Find where the given text appears and provide that cell's center as [x, y] coordinate. 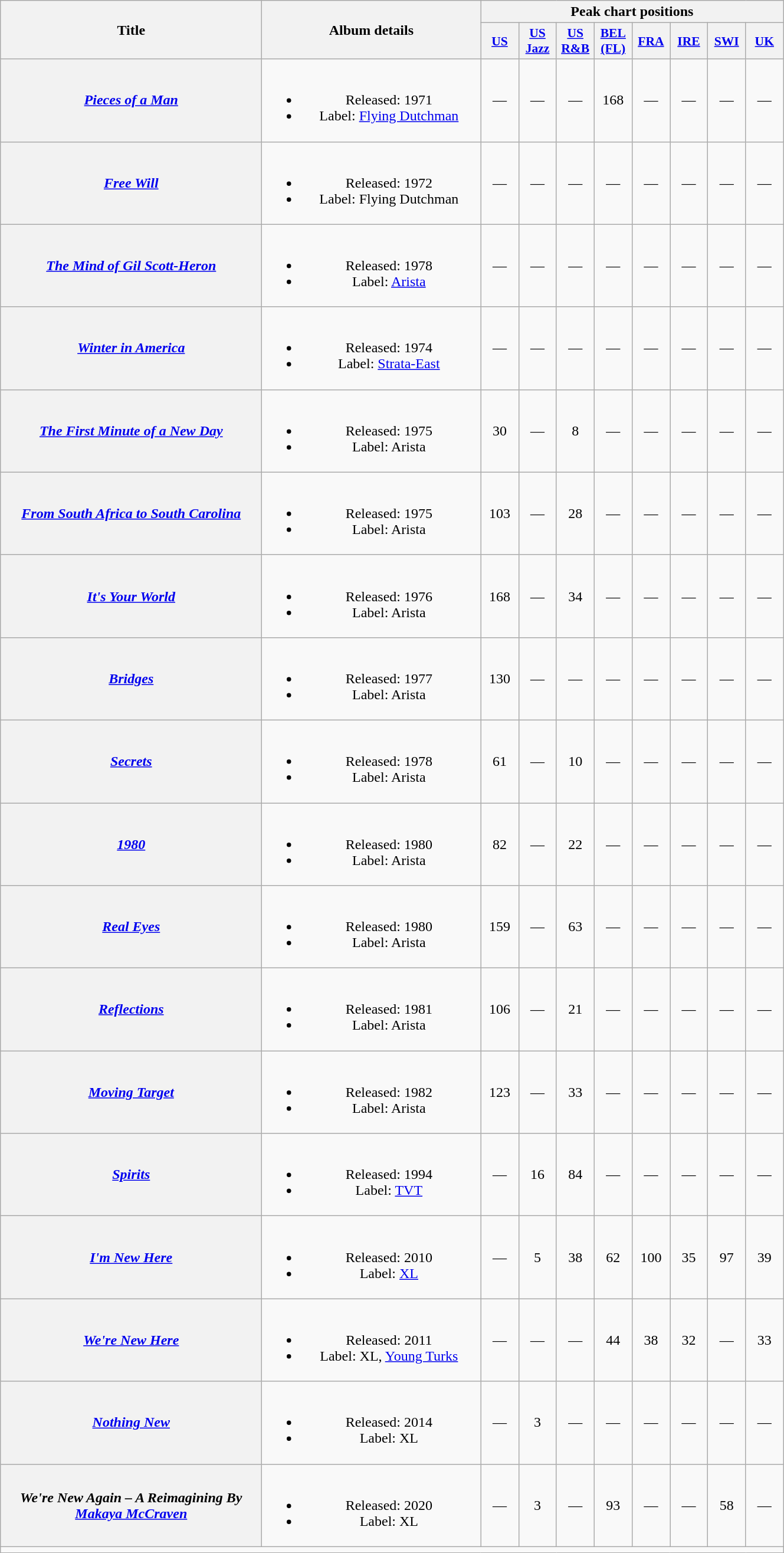
Album details [372, 30]
The Mind of Gil Scott-Heron [131, 266]
30 [500, 431]
8 [575, 431]
1980 [131, 844]
Pieces of a Man [131, 100]
US [500, 41]
84 [575, 1175]
61 [500, 761]
IRE [689, 41]
97 [727, 1257]
21 [575, 1010]
Released: 1982Label: Arista [372, 1092]
Winter in America [131, 348]
82 [500, 844]
159 [500, 927]
32 [689, 1340]
Released: 2010Label: XL [372, 1257]
106 [500, 1010]
BEL(FL) [613, 41]
It's Your World [131, 596]
5 [537, 1257]
Released: 2011Label: XL, Young Turks [372, 1340]
35 [689, 1257]
From South Africa to South Carolina [131, 513]
Released: 1971Label: Flying Dutchman [372, 100]
Released: 1976Label: Arista [372, 596]
Bridges [131, 679]
Free Will [131, 183]
28 [575, 513]
93 [613, 1505]
Released: 2014Label: XL [372, 1423]
Moving Target [131, 1092]
10 [575, 761]
16 [537, 1175]
FRA [651, 41]
Reflections [131, 1010]
USJazz [537, 41]
34 [575, 596]
Released: 1981Label: Arista [372, 1010]
SWI [727, 41]
Released: 2020Label: XL [372, 1505]
Secrets [131, 761]
130 [500, 679]
39 [765, 1257]
Title [131, 30]
Peak chart positions [632, 12]
Released: 1994Label: TVT [372, 1175]
123 [500, 1092]
The First Minute of a New Day [131, 431]
USR&B [575, 41]
Spirits [131, 1175]
I'm New Here [131, 1257]
Released: 1974Label: Strata-East [372, 348]
22 [575, 844]
63 [575, 927]
We're New Here [131, 1340]
100 [651, 1257]
103 [500, 513]
44 [613, 1340]
Real Eyes [131, 927]
62 [613, 1257]
Nothing New [131, 1423]
Released: 1977Label: Arista [372, 679]
58 [727, 1505]
We're New Again – A Reimagining By Makaya McCraven [131, 1505]
Released: 1972Label: Flying Dutchman [372, 183]
UK [765, 41]
